Locate the cell with the specified text and output its (X, Y) center coordinate. 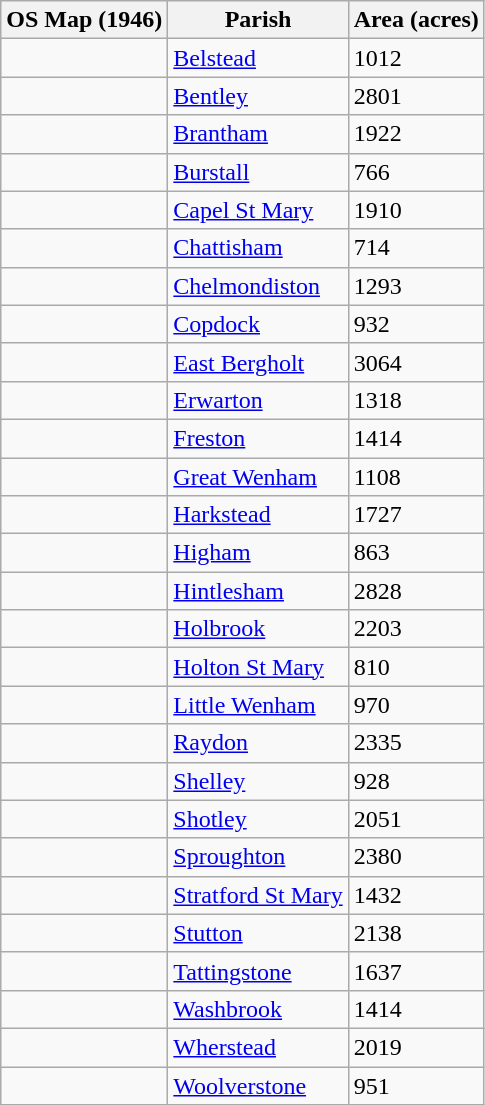
Wherstead (258, 1047)
Hintlesham (258, 591)
810 (416, 667)
Area (acres) (416, 20)
Shelley (258, 781)
Bentley (258, 96)
Sproughton (258, 857)
1910 (416, 210)
Belstead (258, 58)
Higham (258, 553)
1727 (416, 515)
928 (416, 781)
2801 (416, 96)
Chelmondiston (258, 286)
Parish (258, 20)
Washbrook (258, 1009)
Shotley (258, 819)
2138 (416, 933)
1108 (416, 477)
3064 (416, 362)
951 (416, 1085)
Capel St Mary (258, 210)
1922 (416, 134)
Stutton (258, 933)
Stratford St Mary (258, 895)
Holbrook (258, 629)
2828 (416, 591)
2203 (416, 629)
Copdock (258, 324)
2019 (416, 1047)
1318 (416, 400)
Harkstead (258, 515)
OS Map (1946) (84, 20)
Freston (258, 438)
Burstall (258, 172)
970 (416, 705)
2051 (416, 819)
Chattisham (258, 248)
2380 (416, 857)
Holton St Mary (258, 667)
863 (416, 553)
Little Wenham (258, 705)
Tattingstone (258, 971)
Great Wenham (258, 477)
766 (416, 172)
Brantham (258, 134)
1432 (416, 895)
2335 (416, 743)
1637 (416, 971)
Erwarton (258, 400)
932 (416, 324)
Woolverstone (258, 1085)
1012 (416, 58)
714 (416, 248)
1293 (416, 286)
East Bergholt (258, 362)
Raydon (258, 743)
